Search for the cell housing the specified text and yield its [x, y] center coordinate. 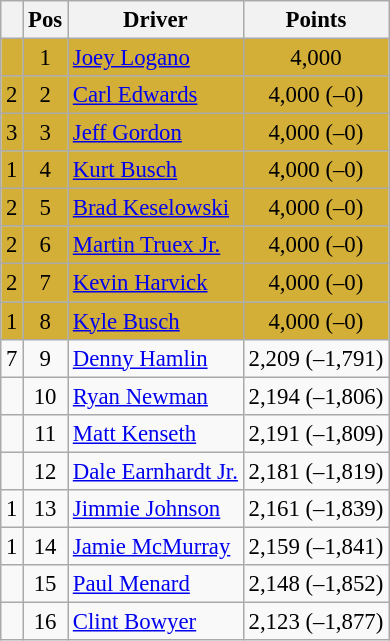
10 [46, 396]
2,159 (–1,841) [316, 546]
Paul Menard [156, 584]
Dale Earnhardt Jr. [156, 471]
Pos [46, 20]
5 [46, 208]
Driver [156, 20]
Jimmie Johnson [156, 509]
Jamie McMurray [156, 546]
9 [46, 358]
2,123 (–1,877) [316, 621]
Clint Bowyer [156, 621]
2,194 (–1,806) [316, 396]
Points [316, 20]
2,209 (–1,791) [316, 358]
2,181 (–1,819) [316, 471]
Denny Hamlin [156, 358]
13 [46, 509]
Carl Edwards [156, 95]
Kurt Busch [156, 170]
11 [46, 433]
2,191 (–1,809) [316, 433]
Brad Keselowski [156, 208]
2,148 (–1,852) [316, 584]
Jeff Gordon [156, 133]
6 [46, 245]
2,161 (–1,839) [316, 509]
Kyle Busch [156, 321]
8 [46, 321]
Joey Logano [156, 58]
12 [46, 471]
4,000 [316, 58]
15 [46, 584]
Ryan Newman [156, 396]
Kevin Harvick [156, 283]
Matt Kenseth [156, 433]
16 [46, 621]
14 [46, 546]
4 [46, 170]
Martin Truex Jr. [156, 245]
